Output the [x, y] coordinate of the center of the cell containing the given text.  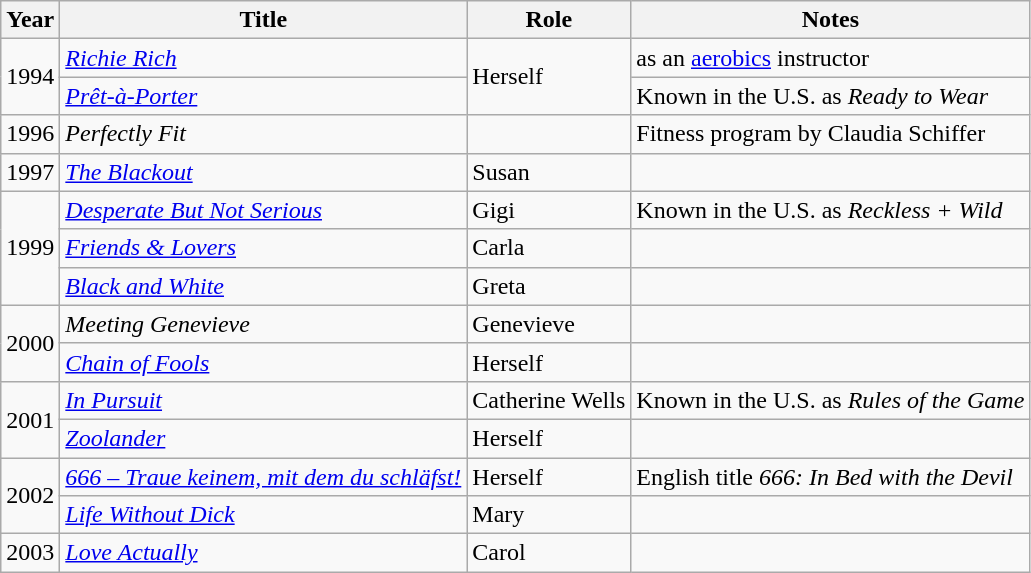
2002 [30, 496]
Black and White [264, 286]
Role [549, 20]
Zoolander [264, 438]
Chain of Fools [264, 362]
Susan [549, 172]
Greta [549, 286]
The Blackout [264, 172]
Love Actually [264, 553]
666 – Traue keinem, mit dem du schläfst! [264, 477]
2000 [30, 343]
Carla [549, 248]
Gigi [549, 210]
Known in the U.S. as Reckless + Wild [830, 210]
Mary [549, 515]
1997 [30, 172]
Year [30, 20]
1996 [30, 134]
Prêt-à-Porter [264, 96]
Richie Rich [264, 58]
Notes [830, 20]
Perfectly Fit [264, 134]
2001 [30, 419]
Title [264, 20]
as an aerobics instructor [830, 58]
Fitness program by Claudia Schiffer [830, 134]
Carol [549, 553]
2003 [30, 553]
1999 [30, 248]
Friends & Lovers [264, 248]
1994 [30, 77]
Catherine Wells [549, 400]
In Pursuit [264, 400]
Life Without Dick [264, 515]
Known in the U.S. as Rules of the Game [830, 400]
Meeting Genevieve [264, 324]
Genevieve [549, 324]
Known in the U.S. as Ready to Wear [830, 96]
Desperate But Not Serious [264, 210]
English title 666: In Bed with the Devil [830, 477]
